Search for the cell housing the specified text and yield its [x, y] center coordinate. 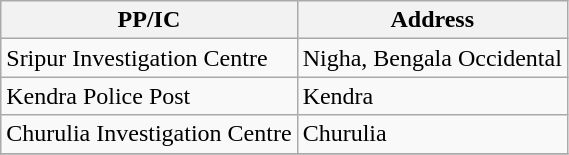
Nigha, Bengala Occidental [432, 58]
Sripur Investigation Centre [149, 58]
PP/IC [149, 20]
Kendra [432, 96]
Kendra Police Post [149, 96]
Churulia [432, 134]
Churulia Investigation Centre [149, 134]
Address [432, 20]
